Scan for the cell matching the given text and deliver its (x, y) coordinate at center. 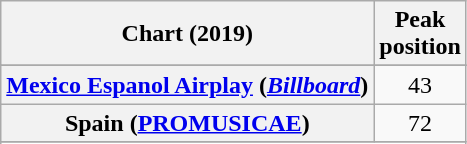
72 (420, 123)
Mexico Espanol Airplay (Billboard) (188, 85)
Peakposition (420, 34)
Spain (PROMUSICAE) (188, 123)
43 (420, 85)
Chart (2019) (188, 34)
